Search for the cell housing the specified text and yield its [x, y] center coordinate. 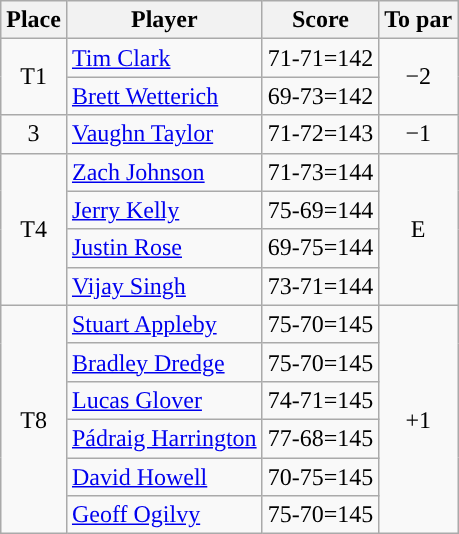
Vijay Singh [164, 286]
−2 [418, 77]
3 [34, 134]
T1 [34, 77]
To par [418, 20]
77-68=145 [320, 438]
71-72=143 [320, 134]
Bradley Dredge [164, 362]
Stuart Appleby [164, 324]
Geoff Ogilvy [164, 515]
74-71=145 [320, 400]
Tim Clark [164, 58]
Lucas Glover [164, 400]
E [418, 229]
71-73=144 [320, 172]
T4 [34, 229]
T8 [34, 419]
Justin Rose [164, 248]
69-75=144 [320, 248]
Zach Johnson [164, 172]
70-75=145 [320, 477]
Player [164, 20]
Score [320, 20]
Pádraig Harrington [164, 438]
69-73=142 [320, 96]
Jerry Kelly [164, 210]
Vaughn Taylor [164, 134]
Place [34, 20]
David Howell [164, 477]
Brett Wetterich [164, 96]
73-71=144 [320, 286]
+1 [418, 419]
71-71=142 [320, 58]
−1 [418, 134]
75-69=144 [320, 210]
